Capture the cell that displays the provided text and extract its [X, Y] central coordinate. 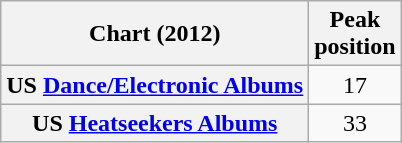
US Heatseekers Albums [155, 123]
US Dance/Electronic Albums [155, 85]
33 [355, 123]
Peakposition [355, 34]
Chart (2012) [155, 34]
17 [355, 85]
